Determine the (x, y) coordinate at the center of the cell enclosing the given text.  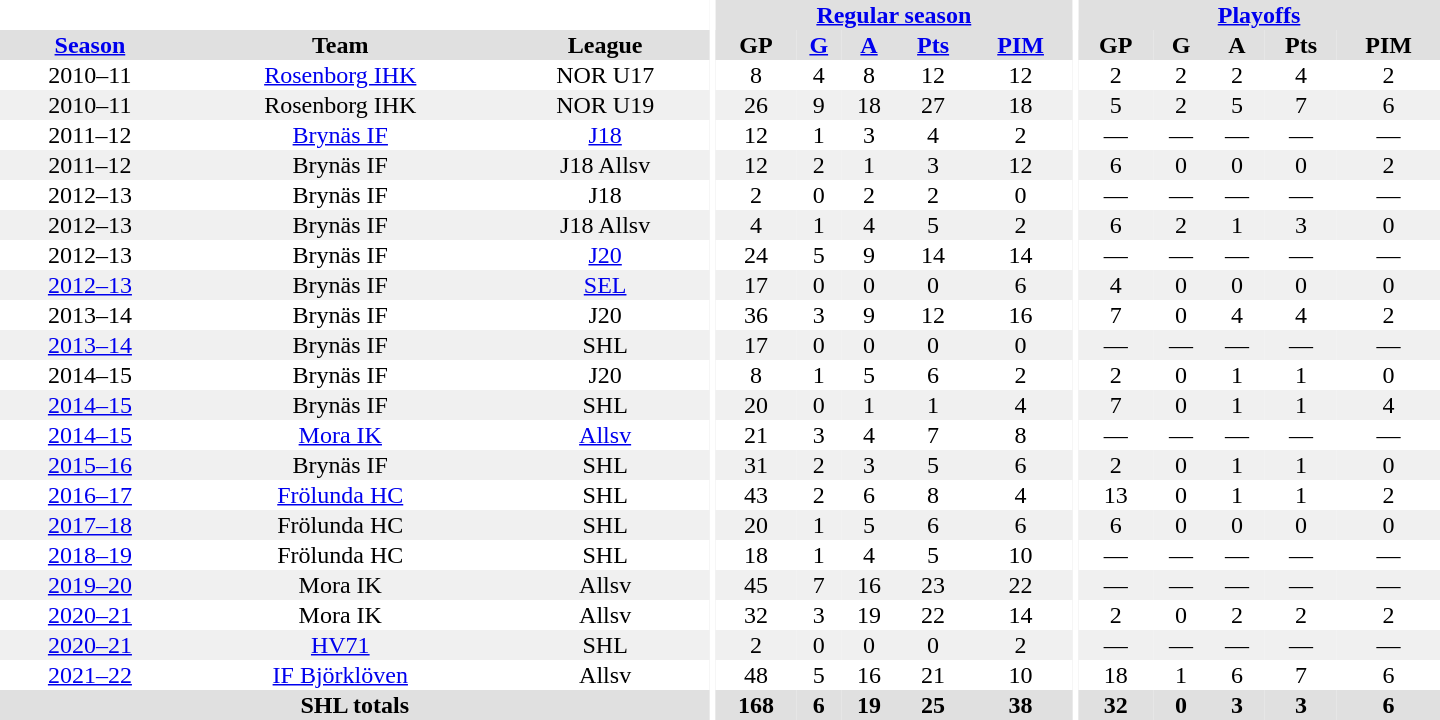
2016–17 (90, 495)
2015–16 (90, 465)
2017–18 (90, 525)
2019–20 (90, 585)
SHL totals (355, 705)
SEL (606, 285)
Season (90, 45)
31 (756, 465)
24 (756, 255)
36 (756, 315)
IF Björklöven (340, 675)
NOR U19 (606, 105)
48 (756, 675)
25 (933, 705)
38 (1020, 705)
2021–22 (90, 675)
13 (1116, 495)
45 (756, 585)
23 (933, 585)
Regular season (894, 15)
2018–19 (90, 555)
27 (933, 105)
Team (340, 45)
League (606, 45)
43 (756, 495)
Playoffs (1259, 15)
168 (756, 705)
HV71 (340, 645)
26 (756, 105)
NOR U17 (606, 75)
